Output the (x, y) coordinate of the center of the cell containing the given text.  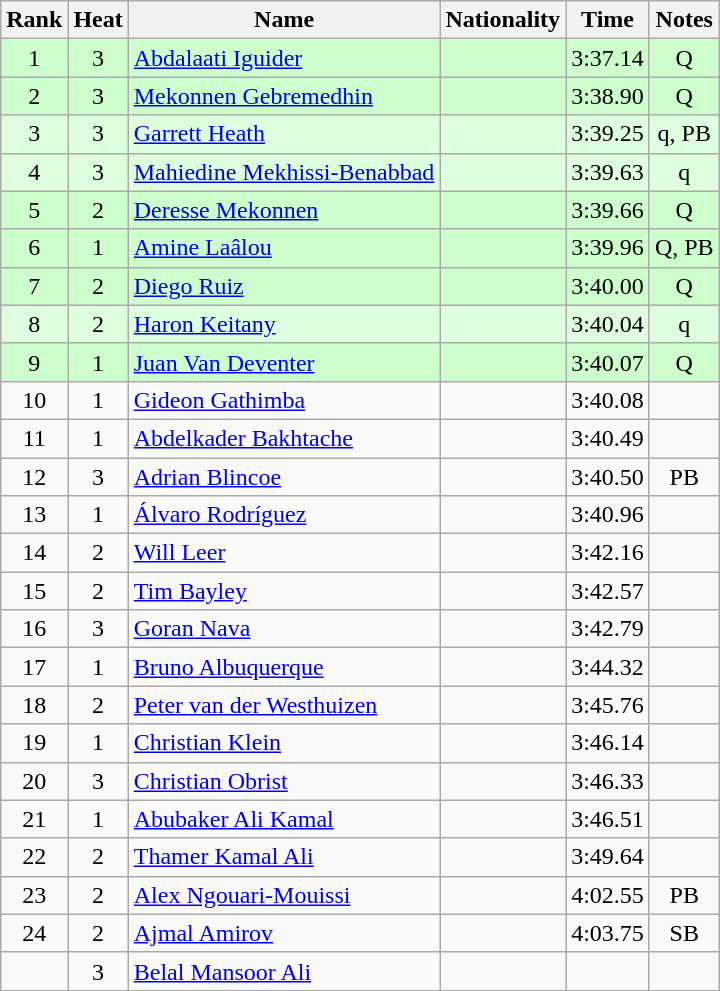
3:46.51 (608, 819)
14 (34, 553)
Q, PB (684, 248)
3:37.14 (608, 58)
3:44.32 (608, 667)
Álvaro Rodríguez (284, 515)
12 (34, 477)
3:40.00 (608, 286)
SB (684, 933)
22 (34, 857)
3:40.08 (608, 400)
Abdalaati Iguider (284, 58)
15 (34, 591)
Alex Ngouari-Mouissi (284, 895)
21 (34, 819)
Goran Nava (284, 629)
Juan Van Deventer (284, 362)
Belal Mansoor Ali (284, 971)
Amine Laâlou (284, 248)
Tim Bayley (284, 591)
3:40.07 (608, 362)
3:46.14 (608, 743)
Time (608, 20)
Diego Ruiz (284, 286)
Mahiedine Mekhissi-Benabbad (284, 172)
17 (34, 667)
Abubaker Ali Kamal (284, 819)
3:40.49 (608, 438)
6 (34, 248)
Haron Keitany (284, 324)
3:40.96 (608, 515)
4 (34, 172)
24 (34, 933)
16 (34, 629)
4:03.75 (608, 933)
3:42.57 (608, 591)
Mekonnen Gebremedhin (284, 96)
Nationality (503, 20)
Christian Obrist (284, 781)
3:42.79 (608, 629)
3:38.90 (608, 96)
Notes (684, 20)
5 (34, 210)
Thamer Kamal Ali (284, 857)
Garrett Heath (284, 134)
Abdelkader Bakhtache (284, 438)
19 (34, 743)
Will Leer (284, 553)
13 (34, 515)
Bruno Albuquerque (284, 667)
Deresse Mekonnen (284, 210)
4:02.55 (608, 895)
18 (34, 705)
Heat (98, 20)
3:39.66 (608, 210)
3:40.04 (608, 324)
Ajmal Amirov (284, 933)
20 (34, 781)
3:39.63 (608, 172)
Adrian Blincoe (284, 477)
Christian Klein (284, 743)
3:49.64 (608, 857)
3:39.96 (608, 248)
3:45.76 (608, 705)
11 (34, 438)
3:39.25 (608, 134)
23 (34, 895)
9 (34, 362)
3:42.16 (608, 553)
Gideon Gathimba (284, 400)
Rank (34, 20)
Peter van der Westhuizen (284, 705)
q, PB (684, 134)
8 (34, 324)
Name (284, 20)
3:40.50 (608, 477)
3:46.33 (608, 781)
7 (34, 286)
10 (34, 400)
